Output the [X, Y] coordinate of the center of the cell containing the given text.  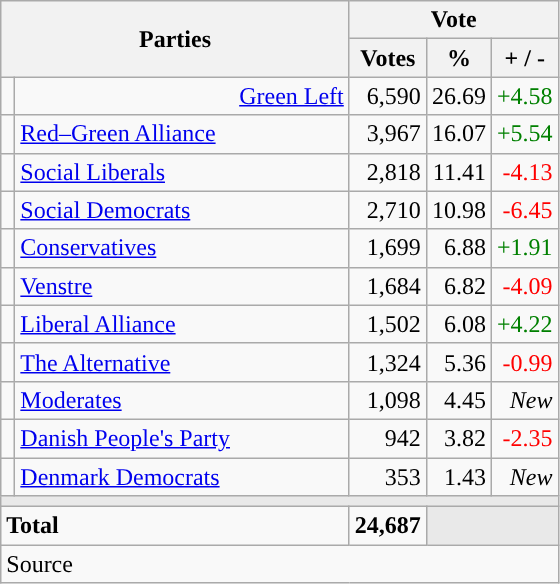
-0.99 [524, 362]
-6.45 [524, 210]
-4.13 [524, 172]
-2.35 [524, 438]
+5.54 [524, 134]
16.07 [458, 134]
Total [176, 526]
3.82 [458, 438]
+ / - [524, 58]
Venstre [182, 286]
942 [388, 438]
Social Liberals [182, 172]
Source [280, 564]
-4.09 [524, 286]
1.43 [458, 477]
% [458, 58]
11.41 [458, 172]
2,818 [388, 172]
6.82 [458, 286]
Vote [454, 20]
6,590 [388, 96]
+4.58 [524, 96]
+4.22 [524, 324]
Moderates [182, 400]
2,710 [388, 210]
24,687 [388, 526]
1,684 [388, 286]
1,699 [388, 248]
6.88 [458, 248]
1,098 [388, 400]
Social Democrats [182, 210]
Votes [388, 58]
Liberal Alliance [182, 324]
1,502 [388, 324]
Danish People's Party [182, 438]
6.08 [458, 324]
Green Left [182, 96]
10.98 [458, 210]
Red–Green Alliance [182, 134]
5.36 [458, 362]
+1.91 [524, 248]
26.69 [458, 96]
Denmark Democrats [182, 477]
1,324 [388, 362]
Parties [176, 39]
The Alternative [182, 362]
353 [388, 477]
Conservatives [182, 248]
4.45 [458, 400]
3,967 [388, 134]
